Output the (X, Y) coordinate of the center of the cell containing the given text.  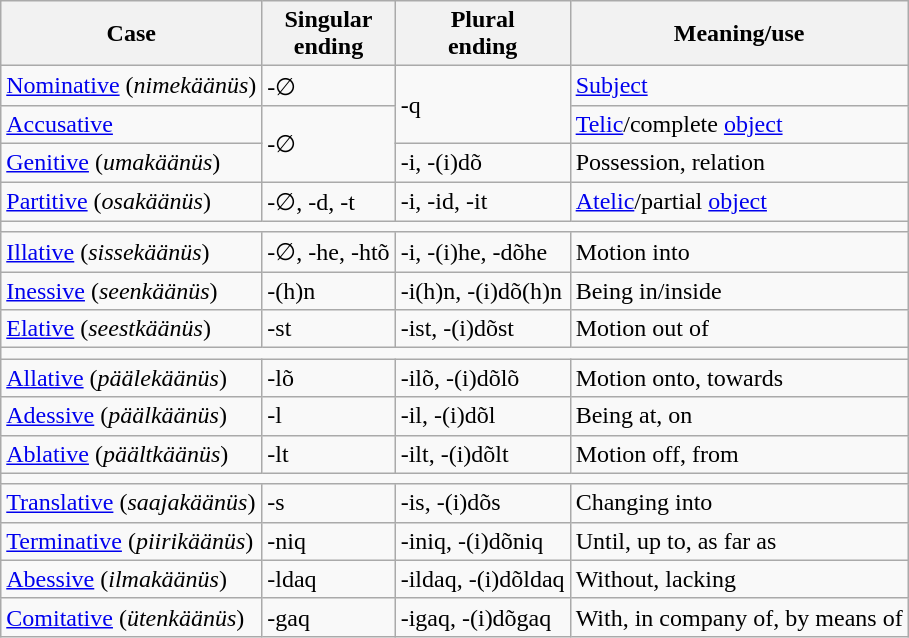
Motion off, from (739, 454)
Translative (saajakäänüs) (132, 503)
Accusative (132, 124)
Atelic/partial object (739, 202)
Telic/complete object (739, 124)
Singularending (328, 34)
Motion onto, towards (739, 378)
-ilt, -(i)dõlt (482, 454)
Motion out of (739, 329)
-ilõ, -(i)dõlõ (482, 378)
-is, -(i)dõs (482, 503)
Pluralending (482, 34)
Motion into (739, 252)
-ist, -(i)dõst (482, 329)
-ldaq (328, 579)
With, in company of, by means of (739, 617)
Subject (739, 86)
Being at, on (739, 416)
Illative (sissekäänüs) (132, 252)
-i, -id, -it (482, 202)
-(h)n (328, 291)
Adessive (päälkäänüs) (132, 416)
Genitive (umakäänüs) (132, 162)
Without, lacking (739, 579)
Possession, relation (739, 162)
-ildaq, -(i)dõldaq (482, 579)
-i(h)n, -(i)dõ(h)n (482, 291)
Inessive (seenkäänüs) (132, 291)
Comitative (ütenkäänüs) (132, 617)
Allative (päälekäänüs) (132, 378)
-il, -(i)dõl (482, 416)
Case (132, 34)
Ablative (päältkäänüs) (132, 454)
-l (328, 416)
-igaq, -(i)dõgaq (482, 617)
-s (328, 503)
-gaq (328, 617)
-q (482, 105)
Elative (seestkäänüs) (132, 329)
Abessive (ilmakäänüs) (132, 579)
-iniq, -(i)dõniq (482, 541)
-∅, -d, -t (328, 202)
Terminative (piirikäänüs) (132, 541)
Until, up to, as far as (739, 541)
Being in/inside (739, 291)
-i, -(i)he, -dõhe (482, 252)
-st (328, 329)
-lt (328, 454)
-lõ (328, 378)
Partitive (osakäänüs) (132, 202)
Meaning/use (739, 34)
Changing into (739, 503)
Nominative (nimekäänüs) (132, 86)
-i, -(i)dõ (482, 162)
-∅, -he, -htõ (328, 252)
-niq (328, 541)
